Pinpoint the cell where the given text exists, returning its [x, y] midpoint coordinate. 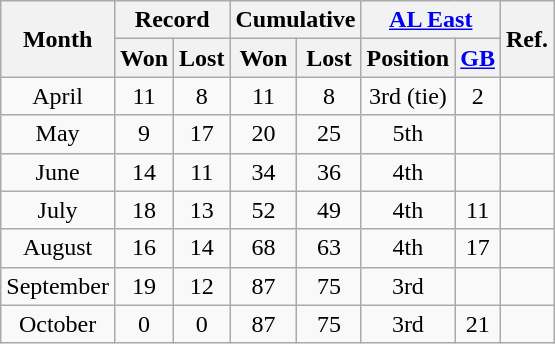
63 [329, 248]
Month [58, 39]
Ref. [528, 39]
May [58, 134]
21 [478, 324]
June [58, 172]
Cumulative [296, 20]
July [58, 210]
20 [264, 134]
12 [202, 286]
16 [144, 248]
April [58, 96]
18 [144, 210]
Position [408, 58]
October [58, 324]
August [58, 248]
AL East [431, 20]
Record [172, 20]
68 [264, 248]
52 [264, 210]
13 [202, 210]
19 [144, 286]
25 [329, 134]
49 [329, 210]
GB [478, 58]
5th [408, 134]
9 [144, 134]
3rd (tie) [408, 96]
September [58, 286]
2 [478, 96]
36 [329, 172]
34 [264, 172]
